Identify which cell holds the provided text, then report its (X, Y) central coordinate. 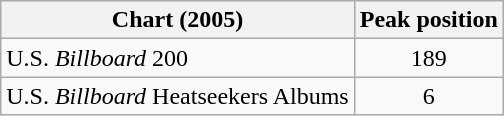
U.S. Billboard Heatseekers Albums (178, 96)
U.S. Billboard 200 (178, 58)
6 (428, 96)
Chart (2005) (178, 20)
189 (428, 58)
Peak position (428, 20)
